Extract the [x, y] coordinate from the center of the cell holding the provided text.  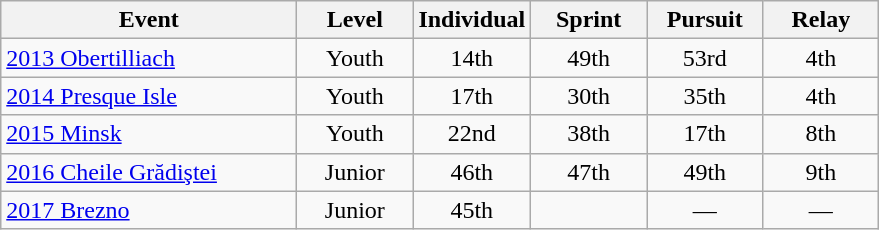
2017 Brezno [149, 210]
46th [472, 172]
9th [821, 172]
Pursuit [705, 20]
Individual [472, 20]
Relay [821, 20]
2016 Cheile Grădiştei [149, 172]
45th [472, 210]
2015 Minsk [149, 134]
Level [355, 20]
Sprint [589, 20]
38th [589, 134]
47th [589, 172]
2013 Obertilliach [149, 58]
35th [705, 96]
2014 Presque Isle [149, 96]
Event [149, 20]
8th [821, 134]
22nd [472, 134]
53rd [705, 58]
14th [472, 58]
30th [589, 96]
